Return the [X, Y] coordinate for the center point of the cell that contains the specified text.  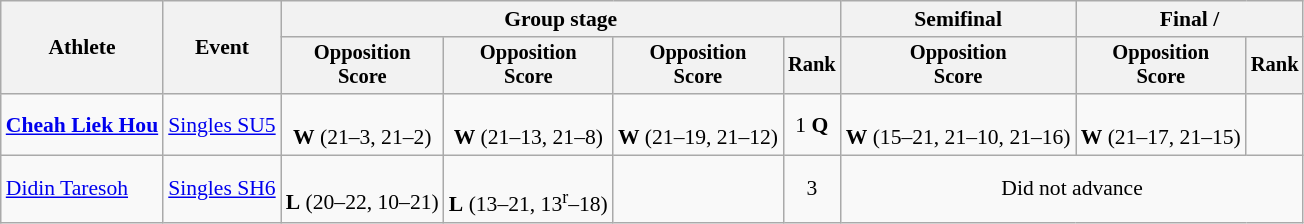
1 Q [812, 124]
Didin Taresoh [82, 190]
Cheah Liek Hou [82, 124]
W (21–17, 21–15) [1161, 124]
L (13–21, 13r–18) [528, 190]
Event [222, 48]
W (21–19, 21–12) [698, 124]
Final / [1190, 19]
W (21–13, 21–8) [528, 124]
W (21–3, 21–2) [362, 124]
Singles SU5 [222, 124]
Group stage [561, 19]
Did not advance [1072, 190]
W (15–21, 21–10, 21–16) [958, 124]
Semifinal [958, 19]
L (20–22, 10–21) [362, 190]
3 [812, 190]
Athlete [82, 48]
Singles SH6 [222, 190]
